Extract the (x, y) coordinate from the center of the cell holding the provided text.  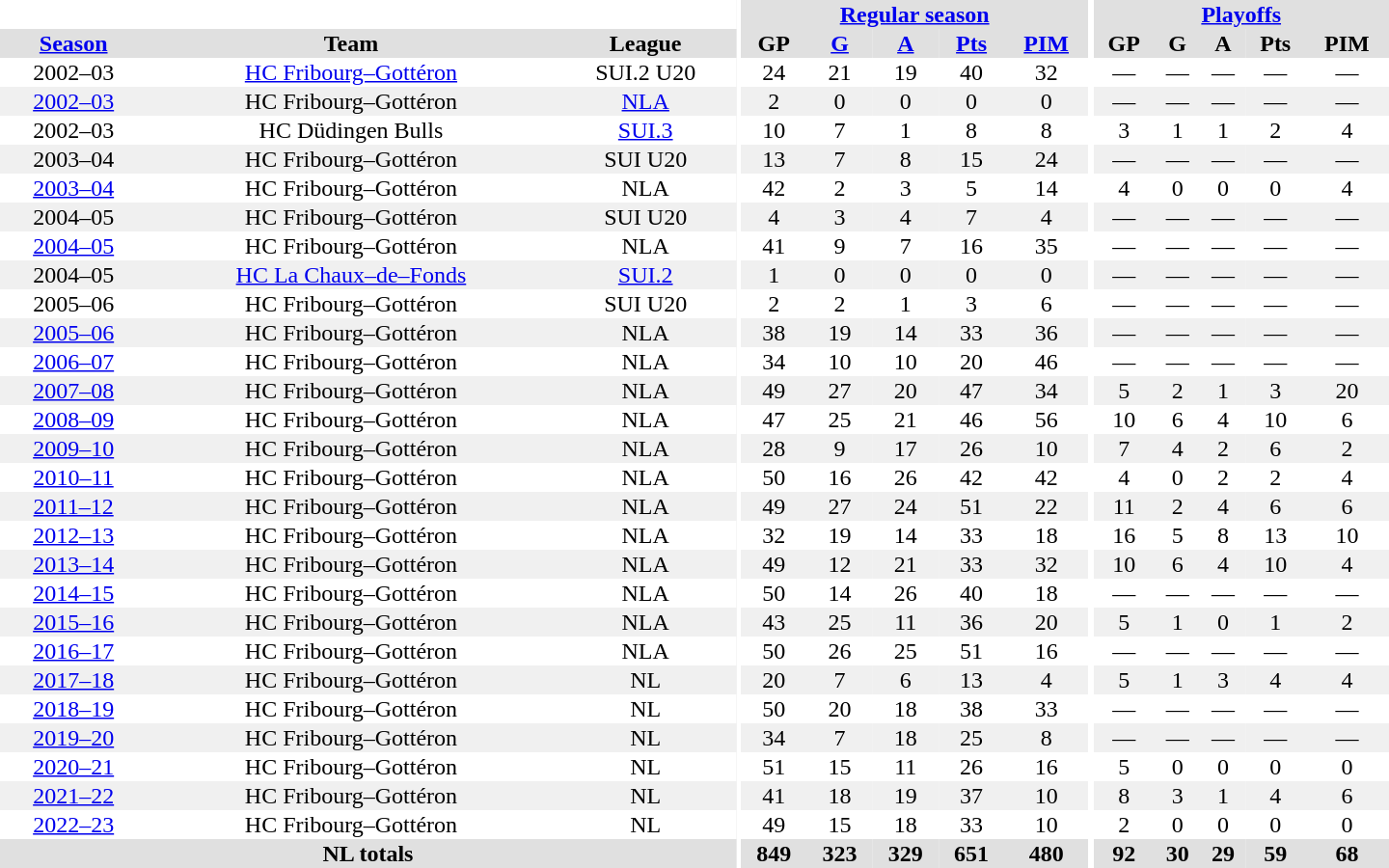
2015–16 (73, 622)
68 (1347, 854)
329 (906, 854)
28 (774, 448)
59 (1275, 854)
2010–11 (73, 477)
43 (774, 622)
2007–08 (73, 391)
2018–19 (73, 709)
2011–12 (73, 506)
2014–15 (73, 593)
37 (971, 796)
Playoffs (1240, 14)
2008–09 (73, 420)
2022–23 (73, 825)
2013–14 (73, 564)
849 (774, 854)
SUI.2 U20 (646, 72)
HC Düdingen Bulls (351, 130)
2021–22 (73, 796)
12 (839, 564)
2006–07 (73, 362)
Regular season (914, 14)
29 (1223, 854)
HC La Chaux–de–Fonds (351, 275)
92 (1124, 854)
SUI.2 (646, 275)
2019–20 (73, 738)
Team (351, 43)
651 (971, 854)
2017–18 (73, 680)
NL totals (368, 854)
480 (1046, 854)
SUI.3 (646, 130)
22 (1046, 506)
17 (906, 448)
Season (73, 43)
323 (839, 854)
2009–10 (73, 448)
35 (1046, 246)
56 (1046, 420)
2016–17 (73, 651)
2020–21 (73, 767)
League (646, 43)
30 (1177, 854)
2012–13 (73, 535)
